Identify which cell holds the provided text, then report its [x, y] central coordinate. 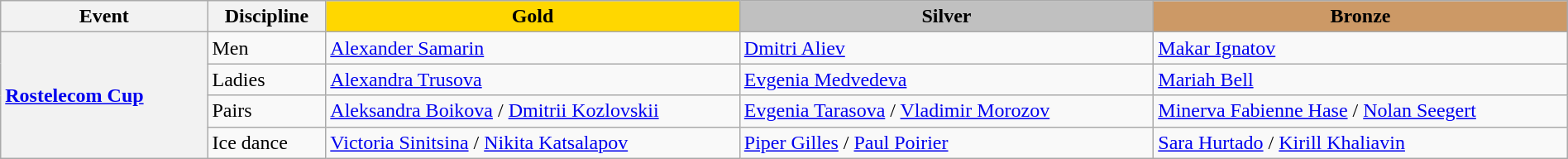
Sara Hurtado / Kirill Khaliavin [1360, 142]
Alexander Samarin [533, 48]
Evgenia Tarasova / Vladimir Morozov [946, 111]
Men [266, 48]
Gold [533, 17]
Victoria Sinitsina / Nikita Katsalapov [533, 142]
Mariah Bell [1360, 79]
Makar Ignatov [1360, 48]
Bronze [1360, 17]
Alexandra Trusova [533, 79]
Evgenia Medvedeva [946, 79]
Ice dance [266, 142]
Ladies [266, 79]
Rostelecom Cup [104, 95]
Silver [946, 17]
Minerva Fabienne Hase / Nolan Seegert [1360, 111]
Discipline [266, 17]
Event [104, 17]
Piper Gilles / Paul Poirier [946, 142]
Pairs [266, 111]
Aleksandra Boikova / Dmitrii Kozlovskii [533, 111]
Dmitri Aliev [946, 48]
